Return the (x, y) coordinate for the center point of the cell that contains the specified text.  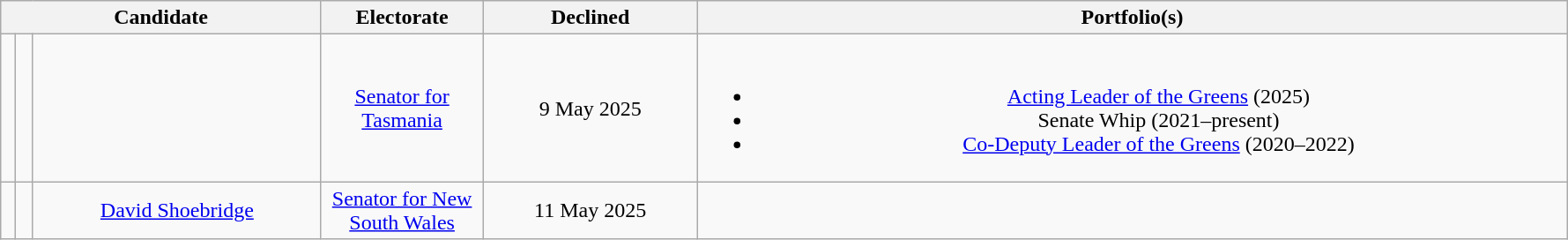
11 May 2025 (591, 210)
Senator for Tasmania (402, 108)
Acting Leader of the Greens (2025)Senate Whip (2021–present)Co-Deputy Leader of the Greens (2020–2022) (1132, 108)
Candidate (161, 18)
Declined (591, 18)
Portfolio(s) (1132, 18)
Electorate (402, 18)
Senator for New South Wales (402, 210)
9 May 2025 (591, 108)
David Shoebridge (176, 210)
